Return the [x, y] coordinate for the center point of the cell that contains the specified text.  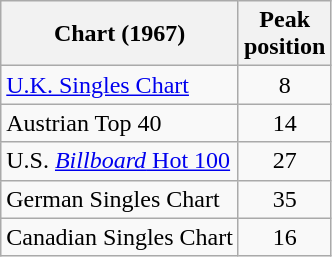
Austrian Top 40 [120, 123]
27 [284, 161]
16 [284, 237]
8 [284, 85]
14 [284, 123]
U.K. Singles Chart [120, 85]
Peakposition [284, 34]
35 [284, 199]
U.S. Billboard Hot 100 [120, 161]
Canadian Singles Chart [120, 237]
German Singles Chart [120, 199]
Chart (1967) [120, 34]
